Pinpoint the cell where the given text exists, returning its (X, Y) midpoint coordinate. 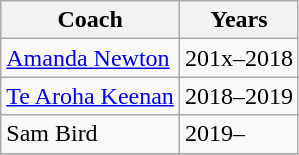
201x–2018 (238, 58)
2019– (238, 134)
Te Aroha Keenan (90, 96)
Years (238, 20)
Coach (90, 20)
2018–2019 (238, 96)
Amanda Newton (90, 58)
Sam Bird (90, 134)
